Scan for the cell matching the given text and deliver its [X, Y] coordinate at center. 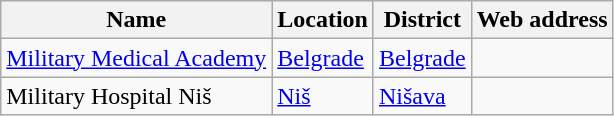
Niš [323, 96]
Name [136, 20]
Military Medical Academy [136, 58]
Web address [542, 20]
District [422, 20]
Military Hospital Niš [136, 96]
Location [323, 20]
Nišava [422, 96]
